Pinpoint the cell where the given text exists, returning its (x, y) midpoint coordinate. 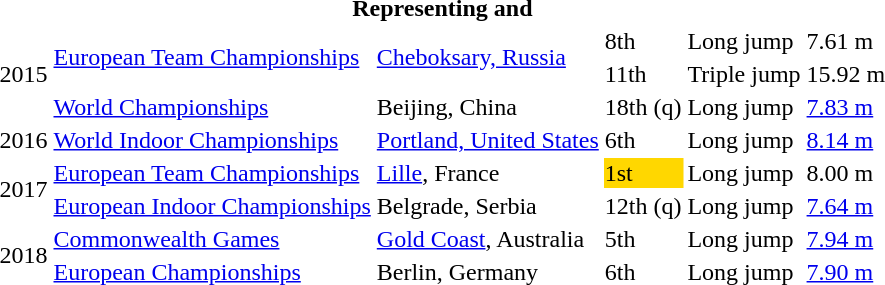
Commonwealth Games (212, 239)
Triple jump (744, 74)
European Indoor Championships (212, 206)
Lille, France (488, 173)
Portland, United States (488, 140)
5th (643, 239)
Belgrade, Serbia (488, 206)
12th (q) (643, 206)
6th (643, 140)
8th (643, 41)
18th (q) (643, 107)
Gold Coast, Australia (488, 239)
World Indoor Championships (212, 140)
Cheboksary, Russia (488, 58)
1st (643, 173)
World Championships (212, 107)
Beijing, China (488, 107)
11th (643, 74)
